Find where the given text appears and provide that cell's center as [X, Y] coordinate. 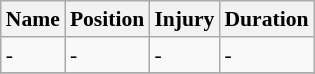
Position [107, 19]
Name [33, 19]
Injury [184, 19]
Duration [266, 19]
